Find where the given text appears and provide that cell's center as [X, Y] coordinate. 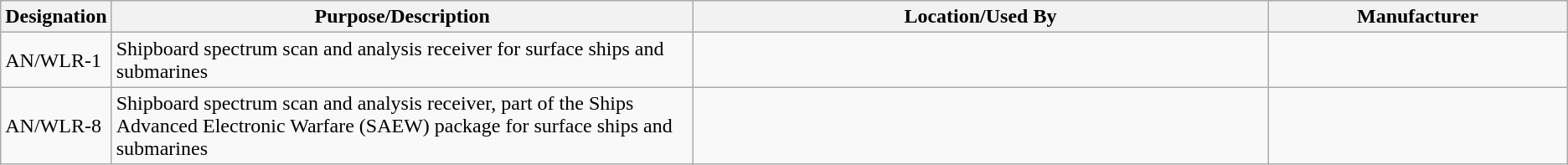
AN/WLR-1 [56, 60]
Shipboard spectrum scan and analysis receiver for surface ships and submarines [402, 60]
Location/Used By [980, 17]
Manufacturer [1418, 17]
Purpose/Description [402, 17]
Shipboard spectrum scan and analysis receiver, part of the Ships Advanced Electronic Warfare (SAEW) package for surface ships and submarines [402, 126]
Designation [56, 17]
AN/WLR-8 [56, 126]
